Scan for the cell matching the given text and deliver its [x, y] coordinate at center. 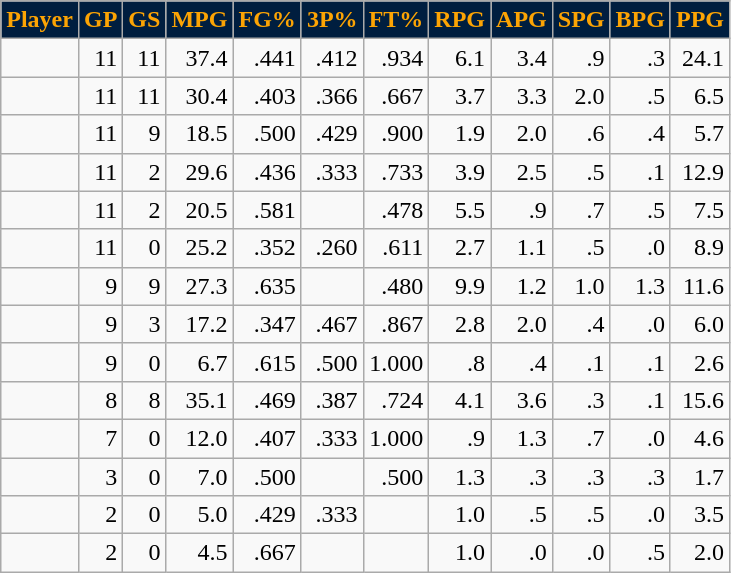
8.9 [700, 248]
2.8 [460, 324]
.8 [460, 362]
7.0 [200, 477]
5.7 [700, 134]
SPG [581, 20]
1.7 [700, 477]
1.2 [522, 286]
3.5 [700, 515]
7.5 [700, 210]
18.5 [200, 134]
.934 [396, 58]
RPG [460, 20]
6.1 [460, 58]
12.9 [700, 172]
1.1 [522, 248]
.6 [581, 134]
.615 [267, 362]
FG% [267, 20]
17.2 [200, 324]
.478 [396, 210]
.347 [267, 324]
.867 [396, 324]
3.4 [522, 58]
.635 [267, 286]
6.5 [700, 96]
3.6 [522, 400]
.436 [267, 172]
APG [522, 20]
20.5 [200, 210]
.611 [396, 248]
.469 [267, 400]
GS [144, 20]
PPG [700, 20]
25.2 [200, 248]
27.3 [200, 286]
1.9 [460, 134]
.724 [396, 400]
6.0 [700, 324]
GP [100, 20]
2.5 [522, 172]
12.0 [200, 438]
.352 [267, 248]
.412 [332, 58]
.260 [332, 248]
.581 [267, 210]
3.3 [522, 96]
7 [100, 438]
9.9 [460, 286]
MPG [200, 20]
FT% [396, 20]
3P% [332, 20]
4.1 [460, 400]
3.9 [460, 172]
2.6 [700, 362]
29.6 [200, 172]
.366 [332, 96]
11.6 [700, 286]
.387 [332, 400]
.467 [332, 324]
5.5 [460, 210]
.403 [267, 96]
.407 [267, 438]
35.1 [200, 400]
Player [40, 20]
24.1 [700, 58]
.441 [267, 58]
6.7 [200, 362]
30.4 [200, 96]
BPG [640, 20]
2.7 [460, 248]
.900 [396, 134]
37.4 [200, 58]
4.6 [700, 438]
5.0 [200, 515]
.480 [396, 286]
15.6 [700, 400]
4.5 [200, 553]
3.7 [460, 96]
.733 [396, 172]
